Return the (x, y) coordinate for the center point of the cell that contains the specified text.  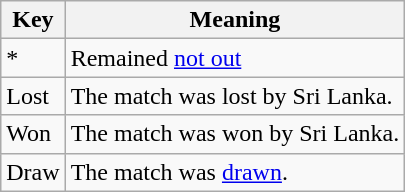
* (33, 58)
Won (33, 134)
The match was lost by Sri Lanka. (235, 96)
Remained not out (235, 58)
The match was won by Sri Lanka. (235, 134)
Draw (33, 172)
Key (33, 20)
Meaning (235, 20)
Lost (33, 96)
The match was drawn. (235, 172)
